Output the [X, Y] coordinate of the center of the cell containing the given text.  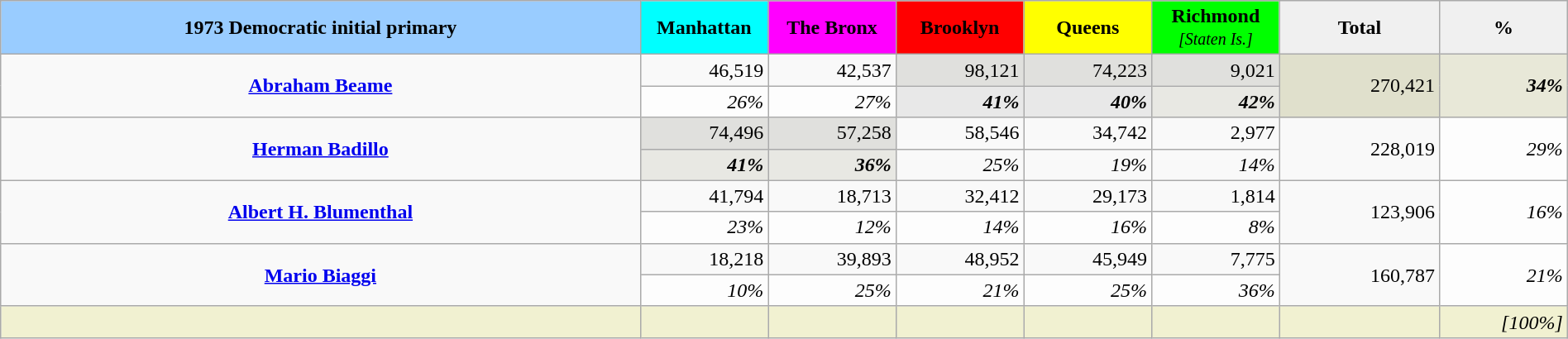
29,173 [1088, 196]
160,787 [1360, 275]
42,537 [832, 70]
98,121 [959, 70]
46,519 [705, 70]
48,952 [959, 259]
34% [1503, 86]
Albert H. Blumenthal [321, 212]
1,814 [1216, 196]
42% [1216, 102]
74,496 [705, 133]
41,794 [705, 196]
Total [1360, 28]
27% [832, 102]
57,258 [832, 133]
123,906 [1360, 212]
[100%] [1503, 322]
2,977 [1216, 133]
40% [1088, 102]
The Bronx [832, 28]
74,223 [1088, 70]
45,949 [1088, 259]
18,713 [832, 196]
8% [1216, 227]
Brooklyn [959, 28]
Queens [1088, 28]
1973 Democratic initial primary [321, 28]
270,421 [1360, 86]
Herman Badillo [321, 149]
39,893 [832, 259]
228,019 [1360, 149]
34,742 [1088, 133]
7,775 [1216, 259]
% [1503, 28]
Mario Biaggi [321, 275]
58,546 [959, 133]
Abraham Beame [321, 86]
29% [1503, 149]
32,412 [959, 196]
23% [705, 227]
19% [1088, 165]
18,218 [705, 259]
Manhattan [705, 28]
9,021 [1216, 70]
12% [832, 227]
Richmond [Staten Is.] [1216, 28]
26% [705, 102]
10% [705, 290]
